Capture the cell that displays the provided text and extract its (x, y) central coordinate. 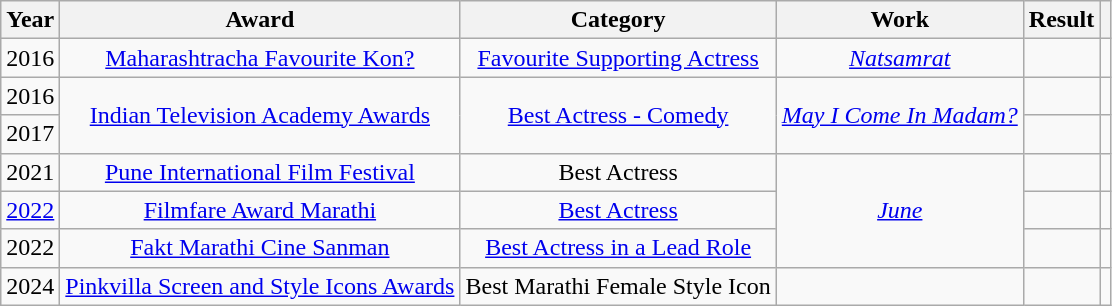
Fakt Marathi Cine Sanman (260, 248)
Pinkvilla Screen and Style Icons Awards (260, 286)
Year (30, 20)
Best Actress in a Lead Role (618, 248)
2017 (30, 134)
Maharashtracha Favourite Kon? (260, 58)
Result (1061, 20)
Indian Television Academy Awards (260, 115)
Award (260, 20)
2024 (30, 286)
Best Marathi Female Style Icon (618, 286)
Favourite Supporting Actress (618, 58)
Pune International Film Festival (260, 172)
Best Actress - Comedy (618, 115)
Natsamrat (900, 58)
Category (618, 20)
Work (900, 20)
2021 (30, 172)
June (900, 210)
Filmfare Award Marathi (260, 210)
May I Come In Madam? (900, 115)
